For the text-containing cell, return its midpoint in [x, y] coordinate format. 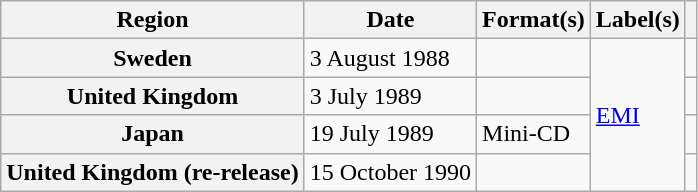
Region [152, 20]
United Kingdom [152, 96]
EMI [638, 115]
19 July 1989 [390, 134]
Date [390, 20]
Mini-CD [534, 134]
3 July 1989 [390, 96]
15 October 1990 [390, 172]
Format(s) [534, 20]
Sweden [152, 58]
United Kingdom (re-release) [152, 172]
3 August 1988 [390, 58]
Japan [152, 134]
Label(s) [638, 20]
